Scan for the cell matching the given text and deliver its (X, Y) coordinate at center. 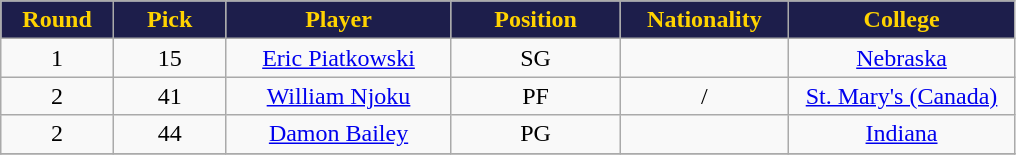
41 (170, 96)
Position (536, 20)
PF (536, 96)
Round (58, 20)
Pick (170, 20)
Nationality (704, 20)
PG (536, 134)
College (902, 20)
Nebraska (902, 58)
SG (536, 58)
Eric Piatkowski (338, 58)
/ (704, 96)
St. Mary's (Canada) (902, 96)
William Njoku (338, 96)
Player (338, 20)
Indiana (902, 134)
44 (170, 134)
Damon Bailey (338, 134)
15 (170, 58)
1 (58, 58)
